Find where the given text appears and provide that cell's center as (X, Y) coordinate. 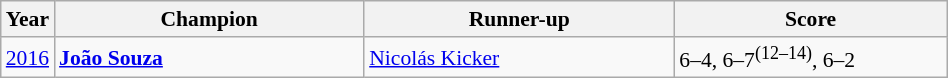
João Souza (209, 58)
Runner-up (519, 19)
2016 (28, 58)
Score (810, 19)
Nicolás Kicker (519, 58)
6–4, 6–7(12–14), 6–2 (810, 58)
Year (28, 19)
Champion (209, 19)
